From the cell containing the given text, extract its center point as [x, y] coordinate. 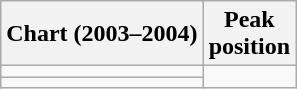
Chart (2003–2004) [102, 34]
Peakposition [249, 34]
